Pinpoint the cell where the given text exists, returning its [x, y] midpoint coordinate. 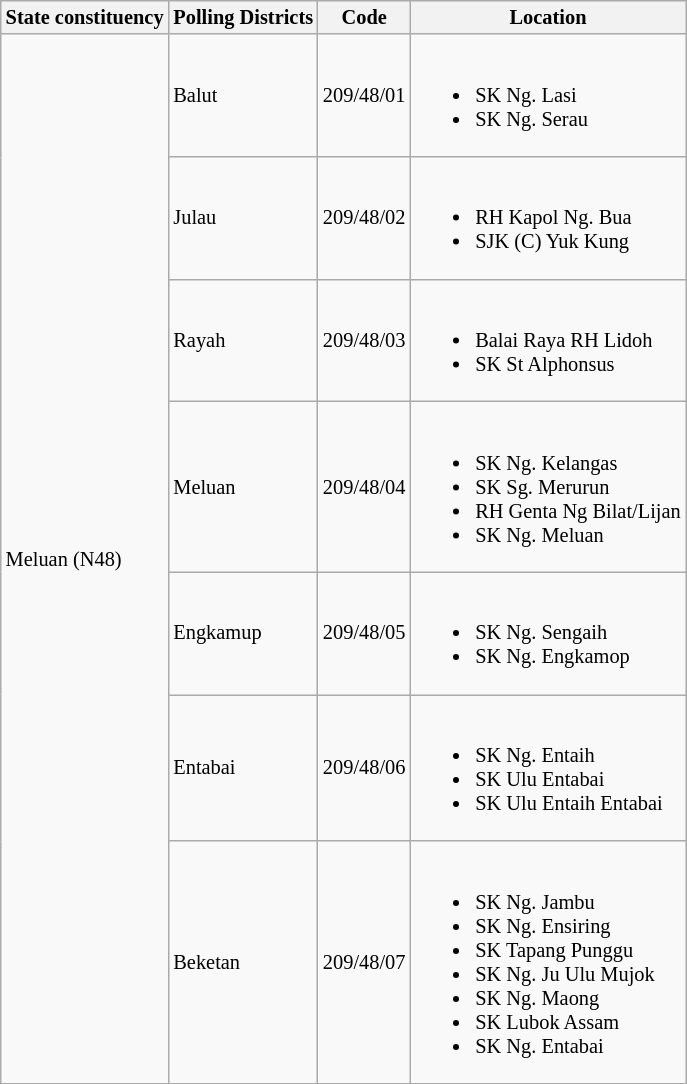
Balai Raya RH LidohSK St Alphonsus [548, 340]
209/48/06 [364, 767]
Balut [243, 95]
209/48/07 [364, 962]
209/48/04 [364, 486]
Meluan (N48) [85, 558]
State constituency [85, 17]
Code [364, 17]
SK Ng. LasiSK Ng. Serau [548, 95]
209/48/01 [364, 95]
Entabai [243, 767]
Julau [243, 217]
RH Kapol Ng. BuaSJK (C) Yuk Kung [548, 217]
SK Ng. JambuSK Ng. EnsiringSK Tapang PungguSK Ng. Ju Ulu MujokSK Ng. MaongSK Lubok AssamSK Ng. Entabai [548, 962]
Beketan [243, 962]
209/48/02 [364, 217]
SK Ng. EntaihSK Ulu EntabaiSK Ulu Entaih Entabai [548, 767]
Location [548, 17]
SK Ng. KelangasSK Sg. MerurunRH Genta Ng Bilat/LijanSK Ng. Meluan [548, 486]
Polling Districts [243, 17]
Meluan [243, 486]
209/48/03 [364, 340]
209/48/05 [364, 633]
Engkamup [243, 633]
Rayah [243, 340]
SK Ng. SengaihSK Ng. Engkamop [548, 633]
